Output the (X, Y) coordinate of the center of the cell containing the given text.  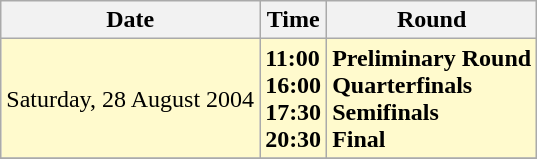
Date (130, 20)
Saturday, 28 August 2004 (130, 98)
Time (294, 20)
Round (432, 20)
Preliminary RoundQuarterfinalsSemifinalsFinal (432, 98)
11:0016:0017:3020:30 (294, 98)
